Capture the cell that displays the provided text and extract its [x, y] central coordinate. 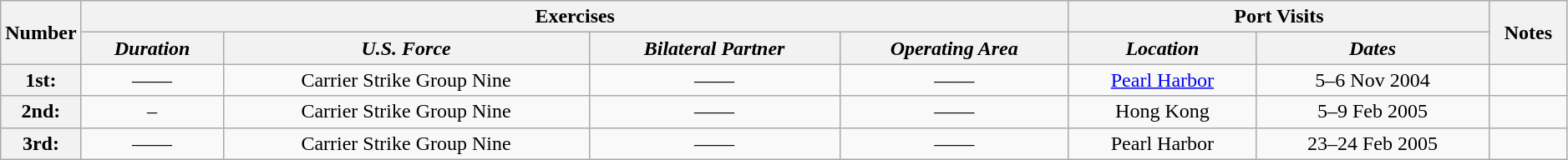
23–24 Feb 2005 [1373, 143]
– [152, 112]
U.S. Force [406, 48]
Location [1162, 48]
Duration [152, 48]
1st: [41, 80]
5–9 Feb 2005 [1373, 112]
Port Visits [1278, 17]
Notes [1529, 32]
Dates [1373, 48]
Number [41, 32]
Exercises [575, 17]
Hong Kong [1162, 112]
3rd: [41, 143]
Operating Area [954, 48]
2nd: [41, 112]
5–6 Nov 2004 [1373, 80]
Bilateral Partner [714, 48]
